Output the [x, y] coordinate of the center of the cell containing the given text.  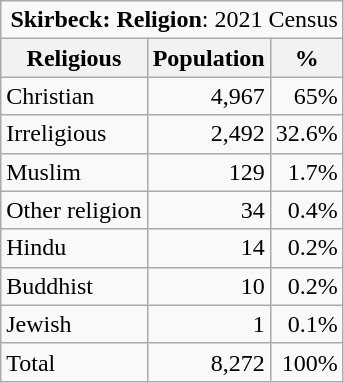
2,492 [208, 134]
Muslim [74, 172]
Population [208, 58]
0.4% [306, 210]
Hindu [74, 248]
10 [208, 286]
100% [306, 362]
129 [208, 172]
Irreligious [74, 134]
Jewish [74, 324]
Skirbeck: Religion: 2021 Census [172, 20]
Buddhist [74, 286]
Religious [74, 58]
1 [208, 324]
65% [306, 96]
4,967 [208, 96]
32.6% [306, 134]
0.1% [306, 324]
Total [74, 362]
8,272 [208, 362]
Other religion [74, 210]
1.7% [306, 172]
% [306, 58]
Christian [74, 96]
34 [208, 210]
14 [208, 248]
